Return the [X, Y] coordinate for the center point of the cell that contains the specified text.  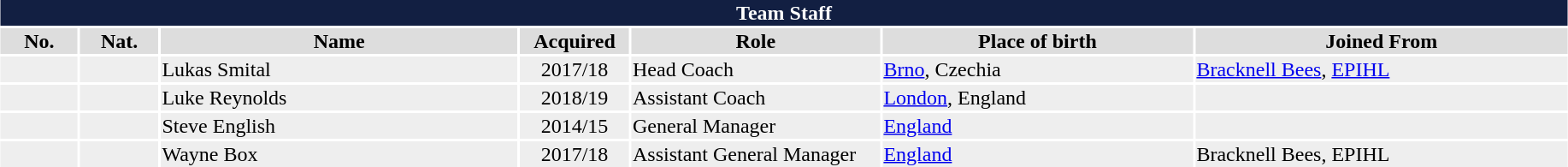
2014/15 [575, 126]
Team Staff [783, 13]
Assistant General Manager [755, 154]
Acquired [575, 41]
Steve English [339, 126]
Wayne Box [339, 154]
General Manager [755, 126]
Luke Reynolds [339, 98]
Lukas Smital [339, 69]
Joined From [1382, 41]
Head Coach [755, 69]
Nat. [120, 41]
No. [39, 41]
2018/19 [575, 98]
Name [339, 41]
London, England [1038, 98]
Role [755, 41]
Assistant Coach [755, 98]
Place of birth [1038, 41]
Brno, Czechia [1038, 69]
